Extract the (X, Y) coordinate from the center of the cell holding the provided text.  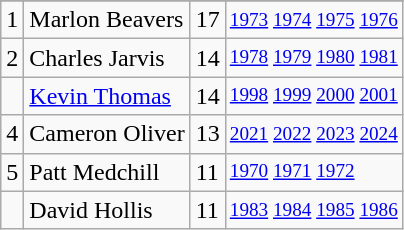
1998 1999 2000 2001 (314, 96)
2021 2022 2023 2024 (314, 134)
Marlon Beavers (107, 20)
Patt Medchill (107, 172)
5 (12, 172)
Charles Jarvis (107, 58)
1983 1984 1985 1986 (314, 210)
Cameron Oliver (107, 134)
1978 1979 1980 1981 (314, 58)
Kevin Thomas (107, 96)
13 (208, 134)
17 (208, 20)
1973 1974 1975 1976 (314, 20)
1970 1971 1972 (314, 172)
David Hollis (107, 210)
4 (12, 134)
2 (12, 58)
1 (12, 20)
